Locate the cell with the specified text and output its (X, Y) center coordinate. 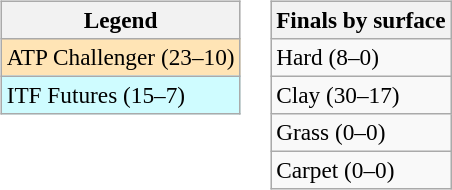
Carpet (0–0) (361, 171)
Grass (0–0) (361, 133)
Clay (30–17) (361, 95)
ATP Challenger (23–10) (120, 57)
Finals by surface (361, 20)
Hard (8–0) (361, 57)
ITF Futures (15–7) (120, 95)
Legend (120, 20)
